Determine the (X, Y) coordinate at the center of the cell enclosing the given text.  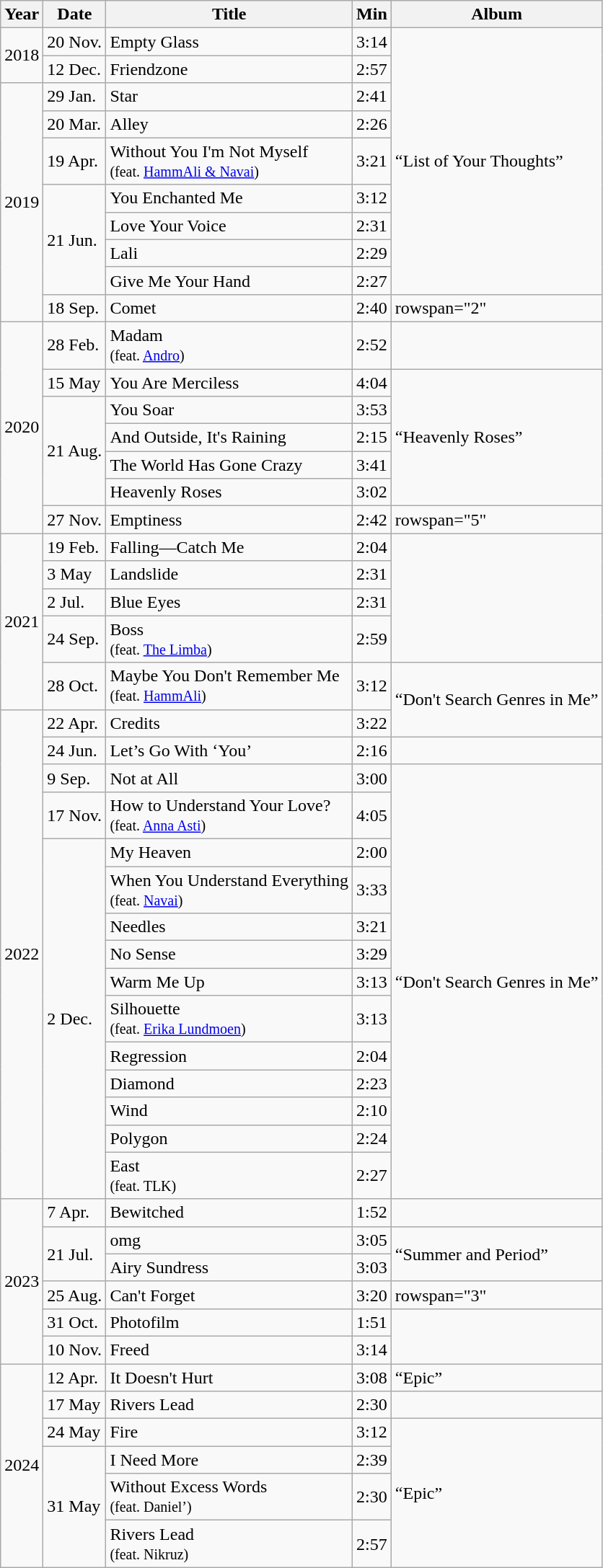
Needles (229, 927)
19 Feb. (75, 547)
Album (496, 14)
Title (229, 14)
2:52 (372, 345)
Rivers Lead (229, 1405)
21 Jun. (75, 239)
Give Me Your Hand (229, 280)
2:26 (372, 124)
And Outside, It's Raining (229, 438)
2024 (22, 1466)
3:05 (372, 1240)
2:16 (372, 750)
Comet (229, 308)
2:24 (372, 1138)
2:15 (372, 438)
Empty Glass (229, 42)
3:22 (372, 723)
24 May (75, 1432)
“Summer and Period” (496, 1254)
28 Feb. (75, 345)
27 Nov. (75, 520)
21 Aug. (75, 451)
Fire (229, 1432)
1:51 (372, 1322)
28 Oct. (75, 686)
Landslide (229, 575)
2:40 (372, 308)
20 Mar. (75, 124)
2:10 (372, 1111)
2022 (22, 954)
rowspan="5" (496, 520)
2018 (22, 56)
Warm Me Up (229, 982)
25 Aug. (75, 1295)
You Enchanted Me (229, 198)
2:59 (372, 639)
I Need More (229, 1460)
3 May (75, 575)
Diamond (229, 1084)
2 Dec. (75, 1019)
Star (229, 97)
Alley (229, 124)
29 Jan. (75, 97)
3:03 (372, 1267)
1:52 (372, 1213)
31 May (75, 1507)
No Sense (229, 954)
My Heaven (229, 852)
Love Your Voice (229, 226)
Not at All (229, 778)
3:53 (372, 410)
9 Sep. (75, 778)
Date (75, 14)
The World Has Gone Crazy (229, 465)
Blue Eyes (229, 602)
“List of Your Thoughts” (496, 161)
Photofilm (229, 1322)
18 Sep. (75, 308)
3:41 (372, 465)
2021 (22, 621)
Min (372, 14)
Airy Sundress (229, 1267)
Without You I'm Not Myself (feat. HammAli & Navai) (229, 161)
20 Nov. (75, 42)
rowspan="2" (496, 308)
24 Jun. (75, 750)
Friendzone (229, 69)
2019 (22, 203)
Polygon (229, 1138)
“Heavenly Roses” (496, 438)
2 Jul. (75, 602)
12 Apr. (75, 1378)
2023 (22, 1281)
3:29 (372, 954)
Freed (229, 1350)
17 May (75, 1405)
2:23 (372, 1084)
21 Jul. (75, 1254)
Let’s Go With ‘You’ (229, 750)
Bewitched (229, 1213)
19 Apr. (75, 161)
Can't Forget (229, 1295)
2:00 (372, 852)
3:20 (372, 1295)
22 Apr. (75, 723)
15 May (75, 383)
3:00 (372, 778)
17 Nov. (75, 815)
3:08 (372, 1378)
How to Understand Your Love? (feat. Anna Asti) (229, 815)
Lali (229, 253)
2020 (22, 427)
10 Nov. (75, 1350)
Without Excess Words (feat. Daniel’) (229, 1497)
Emptiness (229, 520)
omg (229, 1240)
4:04 (372, 383)
Wind (229, 1111)
2:39 (372, 1460)
2:41 (372, 97)
You Are Merciless (229, 383)
When You Understand Everything (feat. Navai) (229, 890)
Rivers Lead (feat. Nikruz) (229, 1544)
3:02 (372, 492)
24 Sep. (75, 639)
You Soar (229, 410)
Boss (feat. The Limba) (229, 639)
Falling—Catch Me (229, 547)
12 Dec. (75, 69)
Silhouette (feat. Erika Lundmoen) (229, 1019)
Maybe You Don't Remember Me (feat. HammAli) (229, 686)
3:33 (372, 890)
Heavenly Roses (229, 492)
2:29 (372, 253)
2:42 (372, 520)
31 Oct. (75, 1322)
Madam (feat. Andro) (229, 345)
rowspan="3" (496, 1295)
Credits (229, 723)
Year (22, 14)
It Doesn't Hurt (229, 1378)
4:05 (372, 815)
East (feat. TLK) (229, 1175)
Regression (229, 1056)
7 Apr. (75, 1213)
